Capture the cell that displays the provided text and extract its (X, Y) central coordinate. 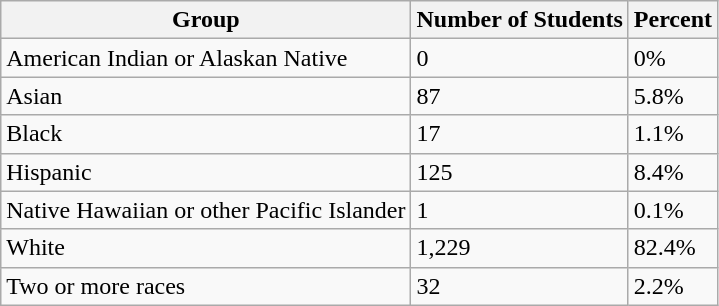
17 (520, 134)
Number of Students (520, 20)
Hispanic (206, 172)
Percent (672, 20)
0.1% (672, 210)
0% (672, 58)
8.4% (672, 172)
87 (520, 96)
5.8% (672, 96)
1 (520, 210)
Asian (206, 96)
32 (520, 286)
Group (206, 20)
Black (206, 134)
1.1% (672, 134)
2.2% (672, 286)
125 (520, 172)
82.4% (672, 248)
0 (520, 58)
1,229 (520, 248)
American Indian or Alaskan Native (206, 58)
Two or more races (206, 286)
Native Hawaiian or other Pacific Islander (206, 210)
White (206, 248)
